Determine the (x, y) coordinate at the center of the cell enclosing the given text.  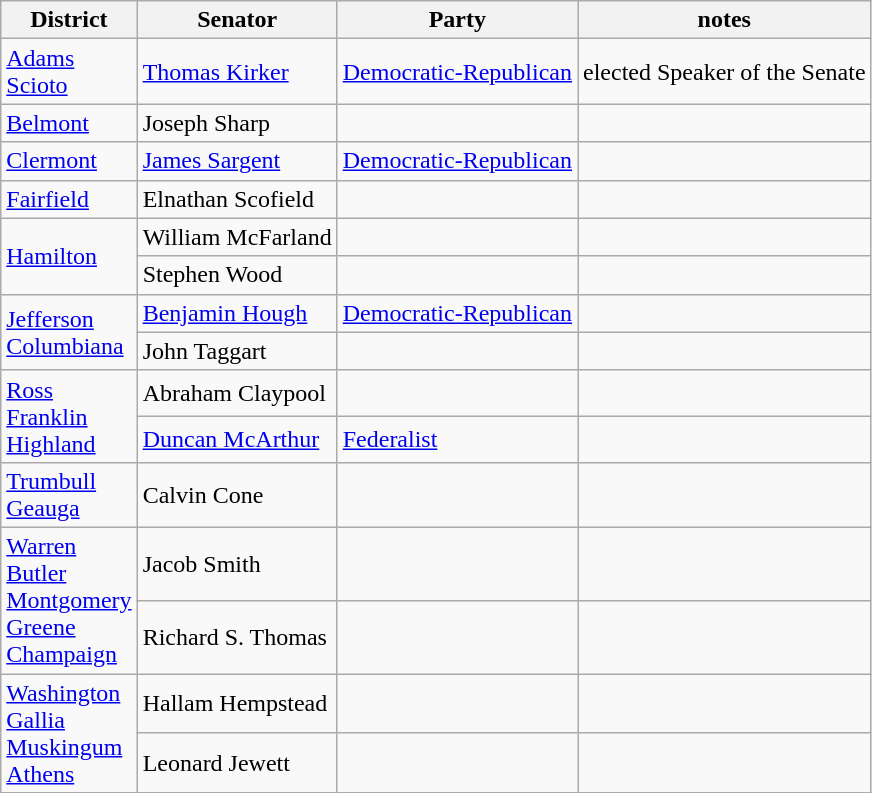
elected Speaker of the Senate (725, 72)
WarrenButlerMontgomeryGreeneChampaign (69, 600)
Stephen Wood (237, 275)
Calvin Cone (237, 494)
Joseph Sharp (237, 123)
JeffersonColumbiana (69, 332)
RossFranklinHighland (69, 416)
AdamsScioto (69, 72)
District (69, 20)
Duncan McArthur (237, 439)
Benjamin Hough (237, 313)
Hamilton (69, 256)
Elnathan Scofield (237, 199)
Abraham Claypool (237, 393)
Hallam Hempstead (237, 704)
Leonard Jewett (237, 763)
John Taggart (237, 351)
Clermont (69, 161)
Thomas Kirker (237, 72)
Federalist (457, 439)
James Sargent (237, 161)
Senator (237, 20)
Belmont (69, 123)
Jacob Smith (237, 564)
notes (725, 20)
TrumbullGeauga (69, 494)
William McFarland (237, 237)
Party (457, 20)
Richard S. Thomas (237, 636)
Fairfield (69, 199)
WashingtonGalliaMuskingumAthens (69, 734)
